Search for the cell housing the specified text and yield its (X, Y) center coordinate. 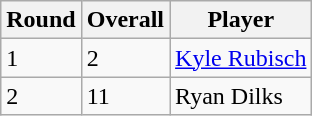
Ryan Dilks (241, 96)
Kyle Rubisch (241, 58)
11 (125, 96)
1 (41, 58)
Player (241, 20)
Round (41, 20)
Overall (125, 20)
